Return the [X, Y] coordinate for the center point of the cell that contains the specified text.  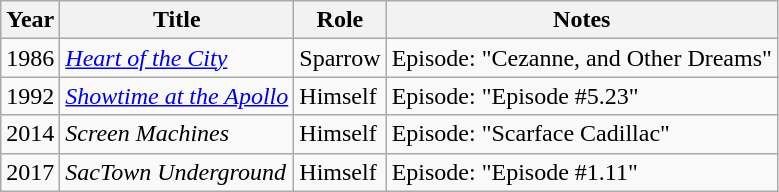
Episode: "Episode #5.23" [582, 96]
2014 [30, 134]
Role [340, 20]
SacTown Underground [177, 172]
Episode: "Cezanne, and Other Dreams" [582, 58]
Title [177, 20]
2017 [30, 172]
Episode: "Scarface Cadillac" [582, 134]
Episode: "Episode #1.11" [582, 172]
Showtime at the Apollo [177, 96]
1986 [30, 58]
1992 [30, 96]
Screen Machines [177, 134]
Year [30, 20]
Heart of the City [177, 58]
Notes [582, 20]
Sparrow [340, 58]
